Extract the [x, y] coordinate from the center of the cell holding the provided text.  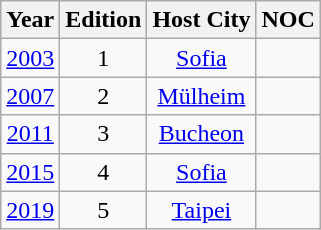
1 [104, 58]
3 [104, 134]
2015 [30, 172]
2003 [30, 58]
2007 [30, 96]
Mülheim [202, 96]
4 [104, 172]
Host City [202, 20]
2011 [30, 134]
Edition [104, 20]
Year [30, 20]
Bucheon [202, 134]
Taipei [202, 210]
NOC [288, 20]
2 [104, 96]
5 [104, 210]
2019 [30, 210]
